Find where the given text appears and provide that cell's center as (x, y) coordinate. 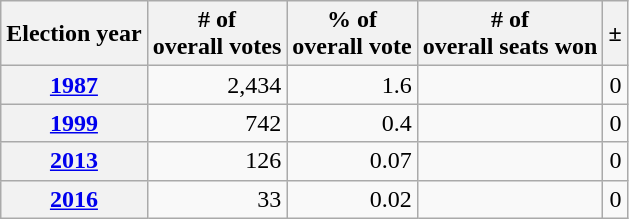
1.6 (352, 85)
2013 (74, 161)
0.02 (352, 199)
742 (217, 123)
± (615, 34)
1999 (74, 123)
1987 (74, 85)
2,434 (217, 85)
Election year (74, 34)
126 (217, 161)
0.4 (352, 123)
# ofoverall votes (217, 34)
# ofoverall seats won (510, 34)
2016 (74, 199)
33 (217, 199)
0.07 (352, 161)
% ofoverall vote (352, 34)
